Search for the cell housing the specified text and yield its [X, Y] center coordinate. 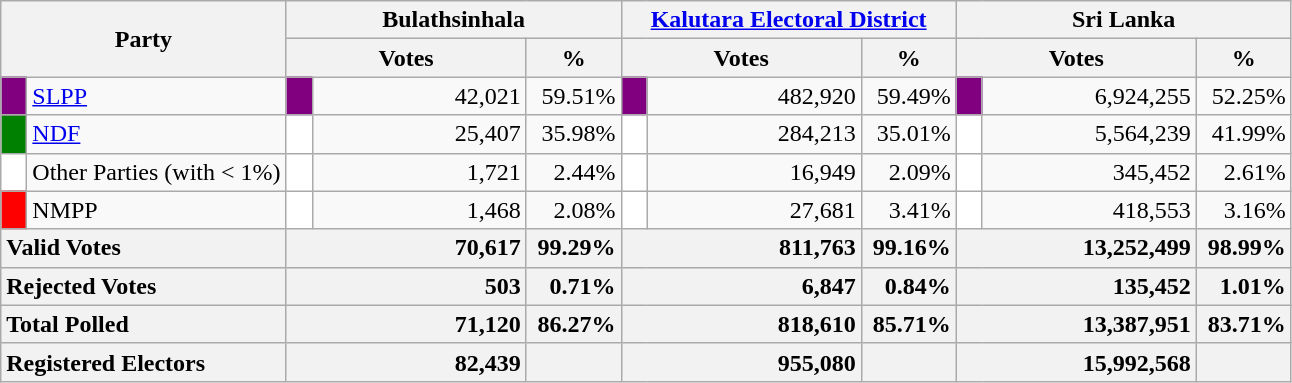
59.51% [574, 96]
16,949 [754, 172]
Kalutara Electoral District [788, 20]
70,617 [406, 248]
1.01% [1244, 286]
99.29% [574, 248]
85.71% [908, 324]
Total Polled [144, 324]
955,080 [741, 362]
2.09% [908, 172]
86.27% [574, 324]
27,681 [754, 210]
Valid Votes [144, 248]
35.98% [574, 134]
503 [406, 286]
25,407 [419, 134]
SLPP [156, 96]
6,924,255 [1089, 96]
Bulathsinhala [454, 20]
345,452 [1089, 172]
0.84% [908, 286]
35.01% [908, 134]
13,387,951 [1076, 324]
Registered Electors [144, 362]
418,553 [1089, 210]
13,252,499 [1076, 248]
Party [144, 39]
2.08% [574, 210]
Rejected Votes [144, 286]
2.44% [574, 172]
135,452 [1076, 286]
99.16% [908, 248]
6,847 [741, 286]
1,721 [419, 172]
82,439 [406, 362]
811,763 [741, 248]
482,920 [754, 96]
0.71% [574, 286]
71,120 [406, 324]
3.41% [908, 210]
NDF [156, 134]
Sri Lanka [1124, 20]
41.99% [1244, 134]
3.16% [1244, 210]
Other Parties (with < 1%) [156, 172]
98.99% [1244, 248]
59.49% [908, 96]
NMPP [156, 210]
15,992,568 [1076, 362]
5,564,239 [1089, 134]
83.71% [1244, 324]
2.61% [1244, 172]
284,213 [754, 134]
1,468 [419, 210]
42,021 [419, 96]
52.25% [1244, 96]
818,610 [741, 324]
